Output the (X, Y) coordinate of the center of the cell containing the given text.  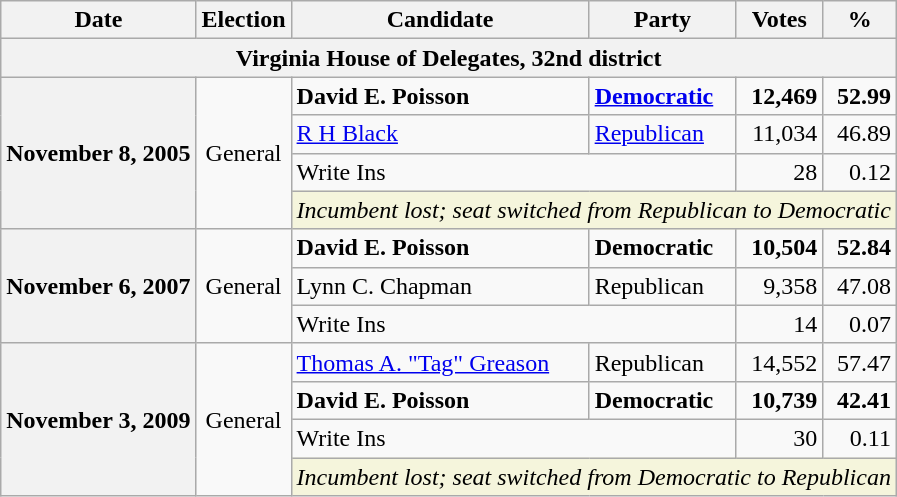
Party (662, 20)
November 8, 2005 (98, 153)
% (860, 20)
14 (780, 324)
0.11 (860, 438)
47.08 (860, 286)
9,358 (780, 286)
28 (780, 172)
R H Black (440, 134)
10,504 (780, 248)
0.12 (860, 172)
14,552 (780, 362)
Votes (780, 20)
Candidate (440, 20)
Virginia House of Delegates, 32nd district (449, 58)
46.89 (860, 134)
0.07 (860, 324)
52.84 (860, 248)
Election (244, 20)
11,034 (780, 134)
Date (98, 20)
November 3, 2009 (98, 419)
10,739 (780, 400)
Incumbent lost; seat switched from Republican to Democratic (594, 210)
52.99 (860, 96)
42.41 (860, 400)
November 6, 2007 (98, 286)
57.47 (860, 362)
Lynn C. Chapman (440, 286)
12,469 (780, 96)
Incumbent lost; seat switched from Democratic to Republican (594, 477)
30 (780, 438)
Thomas A. "Tag" Greason (440, 362)
